Capture the cell that displays the provided text and extract its (x, y) central coordinate. 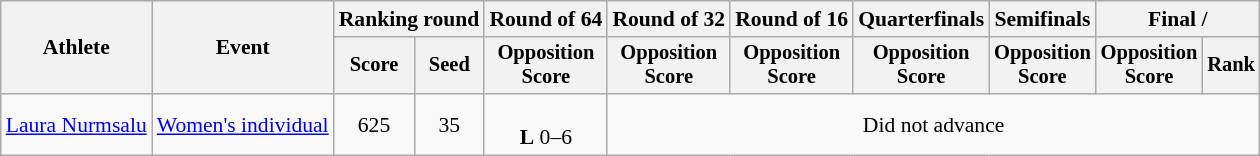
Round of 64 (546, 19)
L 0–6 (546, 124)
Laura Nurmsalu (76, 124)
Rank (1231, 66)
Event (243, 48)
35 (449, 124)
625 (374, 124)
Final / (1178, 19)
Athlete (76, 48)
Score (374, 66)
Seed (449, 66)
Round of 32 (668, 19)
Round of 16 (792, 19)
Quarterfinals (921, 19)
Did not advance (934, 124)
Ranking round (410, 19)
Women's individual (243, 124)
Semifinals (1042, 19)
